For the text-containing cell, return its midpoint in [X, Y] coordinate format. 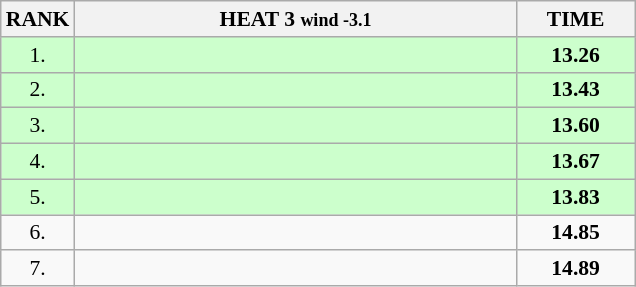
2. [38, 90]
13.60 [576, 126]
13.26 [576, 55]
TIME [576, 19]
HEAT 3 wind -3.1 [295, 19]
13.83 [576, 197]
13.43 [576, 90]
7. [38, 269]
14.89 [576, 269]
4. [38, 162]
6. [38, 233]
1. [38, 55]
13.67 [576, 162]
5. [38, 197]
14.85 [576, 233]
RANK [38, 19]
3. [38, 126]
